For the text-containing cell, return its midpoint in [X, Y] coordinate format. 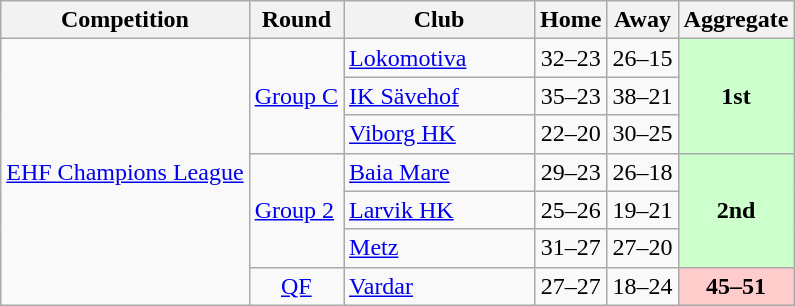
IK Sävehof [440, 96]
Baia Mare [440, 172]
Aggregate [736, 20]
22–20 [571, 134]
Competition [125, 20]
27–27 [571, 286]
31–27 [571, 248]
45–51 [736, 286]
Metz [440, 248]
QF [296, 286]
Vardar [440, 286]
Group C [296, 96]
Round [296, 20]
19–21 [642, 210]
38–21 [642, 96]
26–18 [642, 172]
32–23 [571, 58]
Away [642, 20]
EHF Champions League [125, 172]
26–15 [642, 58]
Home [571, 20]
2nd [736, 210]
27–20 [642, 248]
29–23 [571, 172]
1st [736, 96]
35–23 [571, 96]
Lokomotiva [440, 58]
18–24 [642, 286]
30–25 [642, 134]
Club [440, 20]
25–26 [571, 210]
Group 2 [296, 210]
Larvik HK [440, 210]
Viborg HK [440, 134]
